Return the [x, y] coordinate for the center point of the cell that contains the specified text.  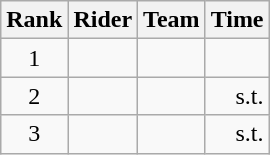
2 [34, 96]
Time [237, 20]
Rank [34, 20]
Rider [103, 20]
1 [34, 58]
Team [172, 20]
3 [34, 134]
